Identify which cell holds the provided text, then report its [x, y] central coordinate. 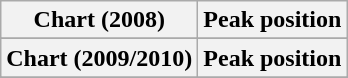
Chart (2008) [100, 20]
Chart (2009/2010) [100, 58]
